Capture the cell that displays the provided text and extract its (x, y) central coordinate. 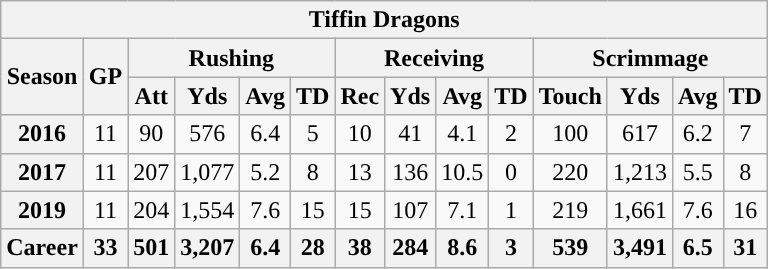
100 (570, 134)
31 (745, 248)
10.5 (462, 172)
38 (360, 248)
2 (511, 134)
Touch (570, 96)
1,661 (640, 210)
219 (570, 210)
207 (152, 172)
107 (410, 210)
16 (745, 210)
8.6 (462, 248)
90 (152, 134)
1 (511, 210)
Receiving (434, 58)
2019 (42, 210)
3 (511, 248)
0 (511, 172)
28 (312, 248)
3,207 (208, 248)
7.1 (462, 210)
2016 (42, 134)
617 (640, 134)
Rushing (232, 58)
5 (312, 134)
220 (570, 172)
2017 (42, 172)
33 (105, 248)
7 (745, 134)
Scrimmage (650, 58)
Att (152, 96)
1,213 (640, 172)
576 (208, 134)
501 (152, 248)
Season (42, 77)
Career (42, 248)
10 (360, 134)
3,491 (640, 248)
539 (570, 248)
Rec (360, 96)
6.5 (698, 248)
1,077 (208, 172)
5.5 (698, 172)
284 (410, 248)
41 (410, 134)
GP (105, 77)
6.2 (698, 134)
13 (360, 172)
5.2 (266, 172)
1,554 (208, 210)
136 (410, 172)
Tiffin Dragons (384, 20)
204 (152, 210)
4.1 (462, 134)
